Capture the cell that displays the provided text and extract its (X, Y) central coordinate. 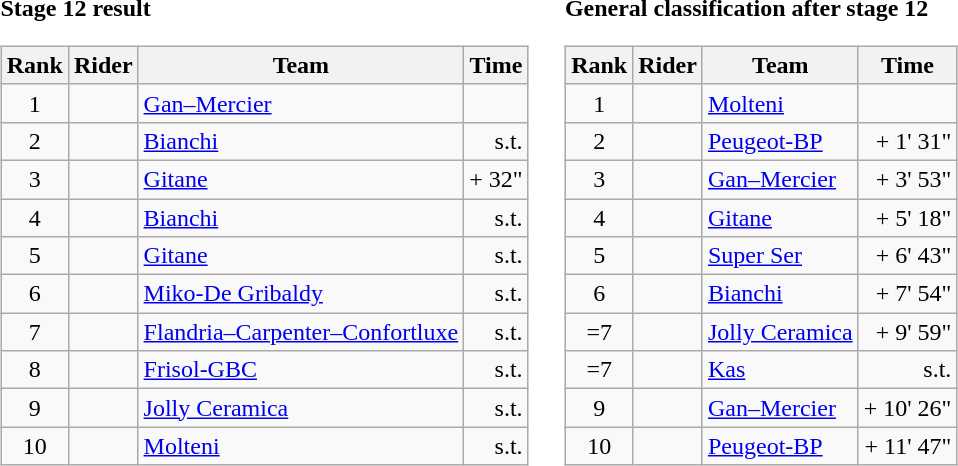
Super Ser (780, 256)
8 (34, 370)
+ 9' 59" (908, 332)
+ 11' 47" (908, 446)
+ 6' 43" (908, 256)
Flandria–Carpenter–Confortluxe (301, 332)
+ 1' 31" (908, 141)
7 (34, 332)
+ 32" (496, 179)
+ 3' 53" (908, 179)
+ 5' 18" (908, 217)
+ 7' 54" (908, 294)
+ 10' 26" (908, 408)
Miko-De Gribaldy (301, 294)
Kas (780, 370)
Frisol-GBC (301, 370)
